Scan for the cell matching the given text and deliver its (x, y) coordinate at center. 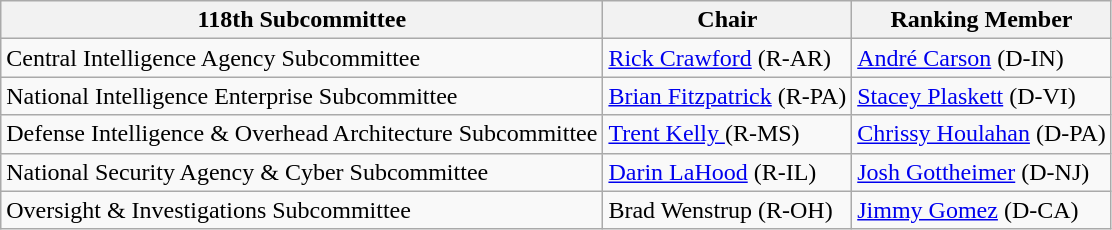
National Security Agency & Cyber Subcommittee (302, 172)
Central Intelligence Agency Subcommittee (302, 58)
Ranking Member (982, 20)
Chrissy Houlahan (D-PA) (982, 134)
Rick Crawford (R-AR) (728, 58)
Trent Kelly (R-MS) (728, 134)
Chair (728, 20)
Darin LaHood (R-IL) (728, 172)
National Intelligence Enterprise Subcommittee (302, 96)
Defense Intelligence & Overhead Architecture Subcommittee (302, 134)
Brad Wenstrup (R-OH) (728, 210)
Brian Fitzpatrick (R-PA) (728, 96)
118th Subcommittee (302, 20)
André Carson (D-IN) (982, 58)
Stacey Plaskett (D-VI) (982, 96)
Jimmy Gomez (D-CA) (982, 210)
Josh Gottheimer (D-NJ) (982, 172)
Oversight & Investigations Subcommittee (302, 210)
